Find where the given text appears and provide that cell's center as (x, y) coordinate. 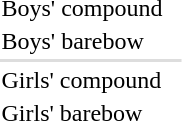
Girls' compound (82, 80)
Boys' barebow (82, 41)
